Detect which cell encompasses the target text, then output its [X, Y] center coordinate. 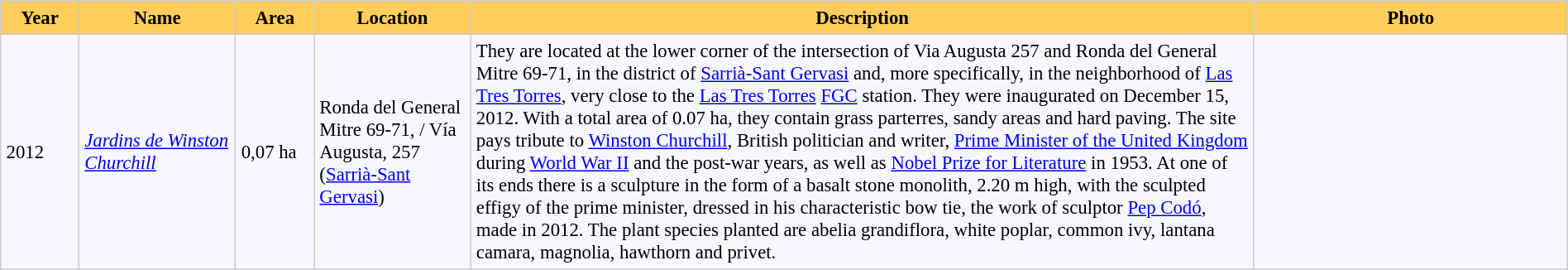
Ronda del General Mitre 69-71, / Vía Augusta, 257 (Sarrià-Sant Gervasi) [392, 152]
2012 [40, 152]
Name [157, 17]
Area [275, 17]
Location [392, 17]
Description [862, 17]
Photo [1411, 17]
Year [40, 17]
Jardins de Winston Churchill [157, 152]
0,07 ha [275, 152]
